Locate the cell with the specified text and output its (x, y) center coordinate. 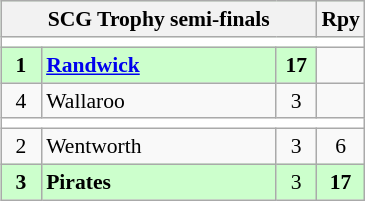
6 (340, 146)
2 (21, 146)
4 (21, 101)
1 (21, 65)
Wentworth (158, 146)
Wallaroo (158, 101)
Randwick (158, 65)
Pirates (158, 182)
Rpy (340, 19)
SCG Trophy semi-finals (158, 19)
